Determine the (X, Y) coordinate at the center of the cell enclosing the given text.  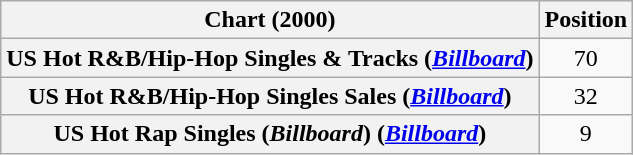
US Hot Rap Singles (Billboard) (Billboard) (270, 134)
US Hot R&B/Hip-Hop Singles & Tracks (Billboard) (270, 58)
70 (586, 58)
Chart (2000) (270, 20)
US Hot R&B/Hip-Hop Singles Sales (Billboard) (270, 96)
9 (586, 134)
Position (586, 20)
32 (586, 96)
